Extract the (X, Y) coordinate from the center of the cell holding the provided text.  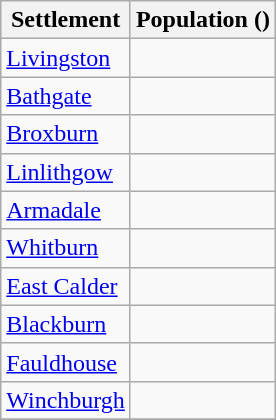
East Calder (66, 286)
Livingston (66, 58)
Broxburn (66, 134)
Settlement (66, 20)
Bathgate (66, 96)
Armadale (66, 210)
Population () (202, 20)
Fauldhouse (66, 362)
Linlithgow (66, 172)
Blackburn (66, 324)
Whitburn (66, 248)
Winchburgh (66, 400)
